Find where the given text appears and provide that cell's center as (x, y) coordinate. 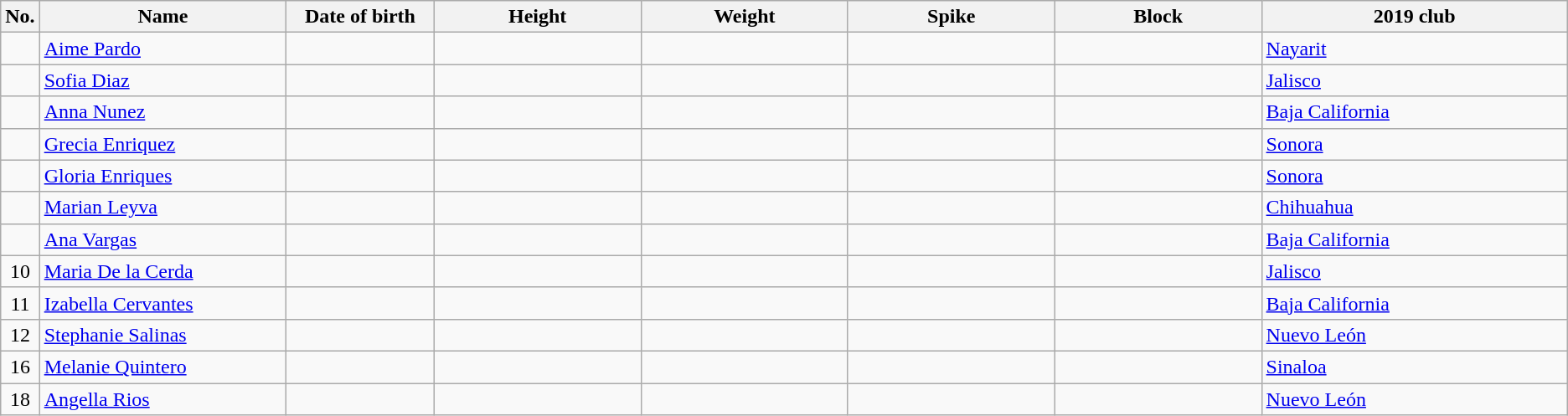
Date of birth (360, 17)
Height (538, 17)
Spike (952, 17)
Grecia Enriquez (162, 144)
18 (20, 399)
Anna Nunez (162, 112)
Nayarit (1414, 49)
Sinaloa (1414, 367)
Chihuahua (1414, 208)
Name (162, 17)
Aime Pardo (162, 49)
Maria De la Cerda (162, 271)
11 (20, 303)
12 (20, 335)
Ana Vargas (162, 239)
No. (20, 17)
Gloria Enriques (162, 176)
2019 club (1414, 17)
Marian Leyva (162, 208)
Block (1158, 17)
Weight (744, 17)
Sofia Diaz (162, 80)
Izabella Cervantes (162, 303)
Melanie Quintero (162, 367)
Angella Rios (162, 399)
16 (20, 367)
Stephanie Salinas (162, 335)
10 (20, 271)
